Extract the (X, Y) coordinate from the center of the cell holding the provided text.  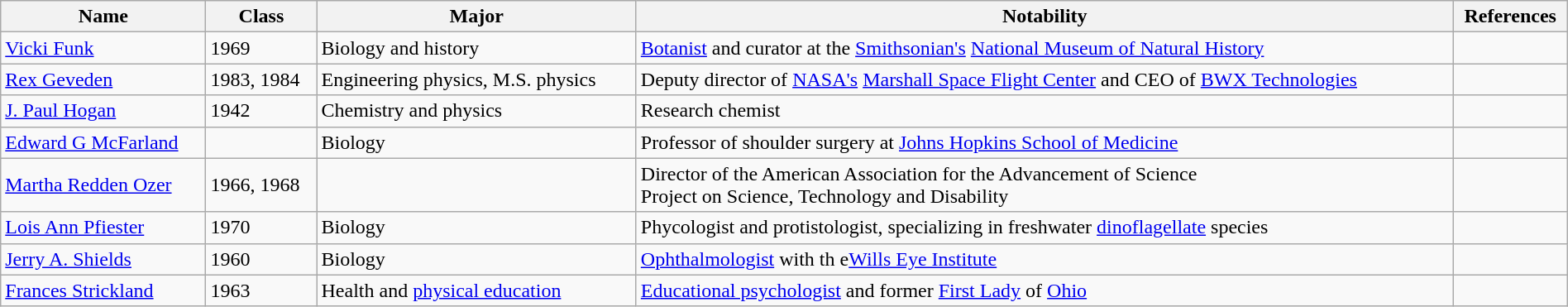
J. Paul Hogan (103, 111)
Chemistry and physics (476, 111)
Notability (1045, 17)
1966, 1968 (261, 185)
Professor of shoulder surgery at Johns Hopkins School of Medicine (1045, 142)
References (1510, 17)
Edward G McFarland (103, 142)
Research chemist (1045, 111)
Class (261, 17)
Rex Geveden (103, 79)
Vicki Funk (103, 48)
1960 (261, 259)
Jerry A. Shields (103, 259)
Frances Strickland (103, 290)
1969 (261, 48)
1963 (261, 290)
Engineering physics, M.S. physics (476, 79)
Director of the American Association for the Advancement of ScienceProject on Science, Technology and Disability (1045, 185)
Educational psychologist and former First Lady of Ohio (1045, 290)
1983, 1984 (261, 79)
Phycologist and protistologist, specializing in freshwater dinoflagellate species (1045, 228)
1942 (261, 111)
Lois Ann Pfiester (103, 228)
1970 (261, 228)
Deputy director of NASA's Marshall Space Flight Center and CEO of BWX Technologies (1045, 79)
Martha Redden Ozer (103, 185)
Botanist and curator at the Smithsonian's National Museum of Natural History (1045, 48)
Health and physical education (476, 290)
Biology and history (476, 48)
Name (103, 17)
Major (476, 17)
Ophthalmologist with th eWills Eye Institute (1045, 259)
